From the cell containing the given text, extract its center point as [X, Y] coordinate. 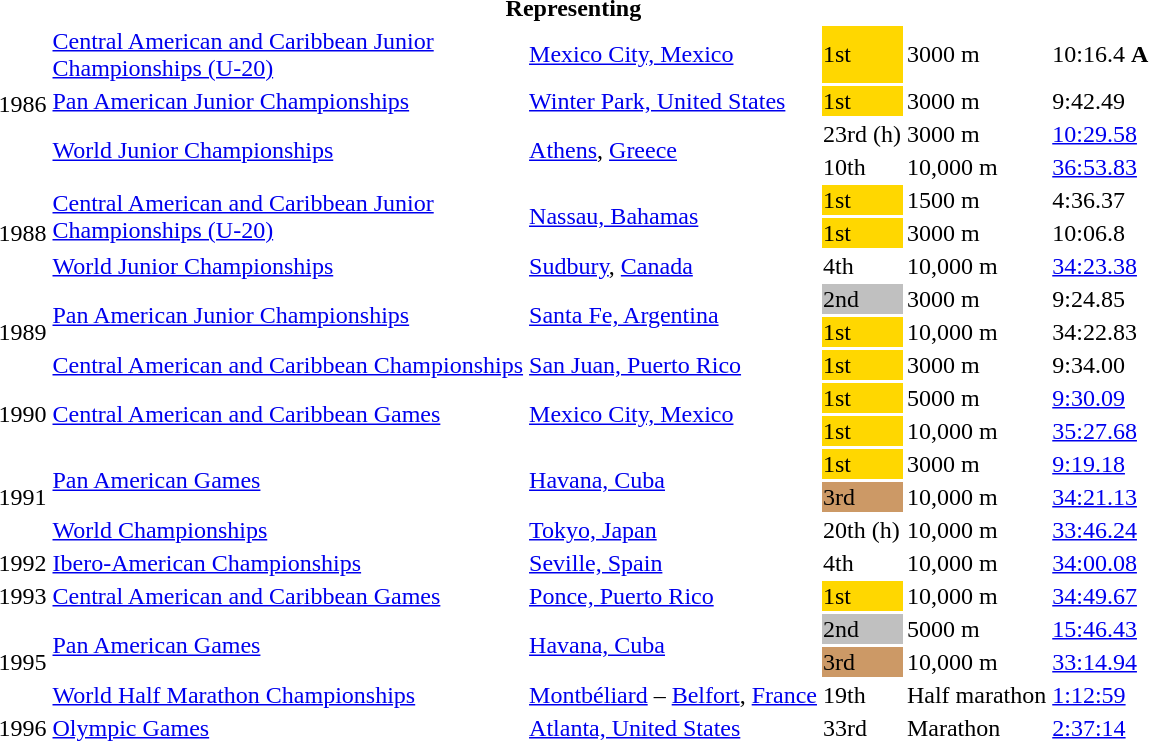
Winter Park, United States [674, 101]
Central American and Caribbean Championships [288, 365]
Half marathon [976, 695]
Sudbury, Canada [674, 266]
20th (h) [862, 530]
Nassau, Bahamas [674, 216]
Santa Fe, Argentina [674, 316]
San Juan, Puerto Rico [674, 365]
10th [862, 167]
World Half Marathon Championships [288, 695]
1500 m [976, 200]
World Championships [288, 530]
Ponce, Puerto Rico [674, 596]
Athens, Greece [674, 150]
Tokyo, Japan [674, 530]
Ibero-American Championships [288, 563]
Montbéliard – Belfort, France [674, 695]
Seville, Spain [674, 563]
23rd (h) [862, 134]
19th [862, 695]
